Provide the [x, y] coordinate of the cell's center where the given text is located.  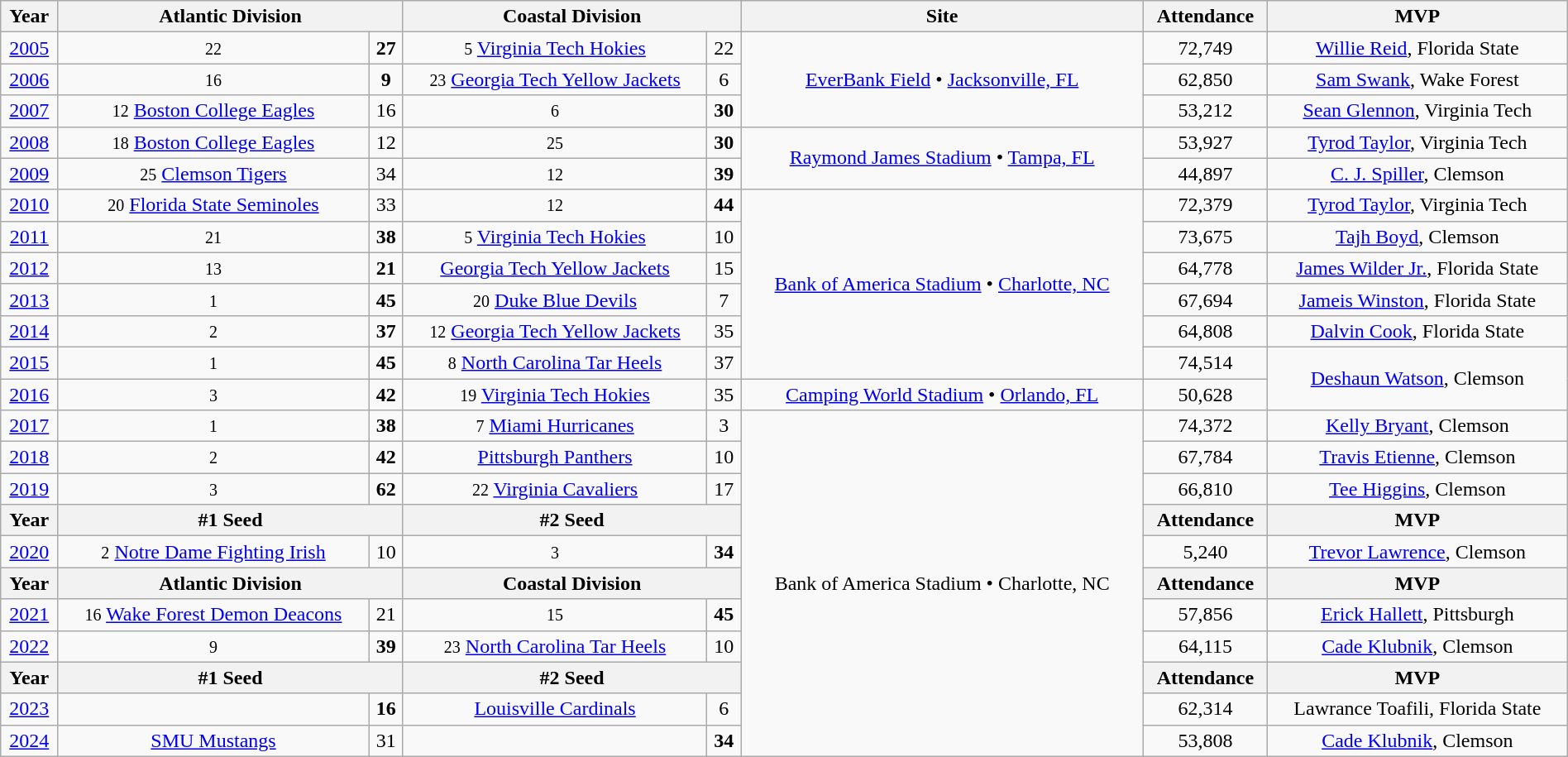
Willie Reid, Florida State [1417, 48]
7 [724, 299]
2006 [30, 79]
2005 [30, 48]
53,927 [1205, 142]
Deshaun Watson, Clemson [1417, 378]
Tee Higgins, Clemson [1417, 489]
7 Miami Hurricanes [555, 426]
2013 [30, 299]
17 [724, 489]
64,115 [1205, 646]
44 [724, 205]
Sean Glennon, Virginia Tech [1417, 111]
22 Virginia Cavaliers [555, 489]
62,314 [1205, 709]
Raymond James Stadium • Tampa, FL [943, 158]
23 North Carolina Tar Heels [555, 646]
33 [385, 205]
Georgia Tech Yellow Jackets [555, 268]
Camping World Stadium • Orlando, FL [943, 395]
Tajh Boyd, Clemson [1417, 237]
2018 [30, 458]
62,850 [1205, 79]
2020 [30, 552]
Erick Hallett, Pittsburgh [1417, 615]
2022 [30, 646]
19 Virginia Tech Hokies [555, 395]
2014 [30, 331]
2021 [30, 615]
James Wilder Jr., Florida State [1417, 268]
SMU Mustangs [213, 740]
12 Boston College Eagles [213, 111]
72,749 [1205, 48]
16 Wake Forest Demon Deacons [213, 615]
44,897 [1205, 174]
Site [943, 17]
62 [385, 489]
25 [555, 142]
20 Florida State Seminoles [213, 205]
2023 [30, 709]
Kelly Bryant, Clemson [1417, 426]
13 [213, 268]
64,808 [1205, 331]
73,675 [1205, 237]
5,240 [1205, 552]
Lawrance Toafili, Florida State [1417, 709]
Sam Swank, Wake Forest [1417, 79]
67,694 [1205, 299]
67,784 [1205, 458]
2011 [30, 237]
2009 [30, 174]
2010 [30, 205]
23 Georgia Tech Yellow Jackets [555, 79]
8 North Carolina Tar Heels [555, 362]
66,810 [1205, 489]
2007 [30, 111]
2024 [30, 740]
C. J. Spiller, Clemson [1417, 174]
2019 [30, 489]
74,514 [1205, 362]
50,628 [1205, 395]
31 [385, 740]
12 Georgia Tech Yellow Jackets [555, 331]
Louisville Cardinals [555, 709]
74,372 [1205, 426]
2 Notre Dame Fighting Irish [213, 552]
53,808 [1205, 740]
2017 [30, 426]
2015 [30, 362]
20 Duke Blue Devils [555, 299]
72,379 [1205, 205]
27 [385, 48]
25 Clemson Tigers [213, 174]
EverBank Field • Jacksonville, FL [943, 79]
57,856 [1205, 615]
2016 [30, 395]
18 Boston College Eagles [213, 142]
Trevor Lawrence, Clemson [1417, 552]
Pittsburgh Panthers [555, 458]
64,778 [1205, 268]
Jameis Winston, Florida State [1417, 299]
2008 [30, 142]
Travis Etienne, Clemson [1417, 458]
2012 [30, 268]
Dalvin Cook, Florida State [1417, 331]
53,212 [1205, 111]
